Provide the (X, Y) coordinate of the cell's center where the given text is located.  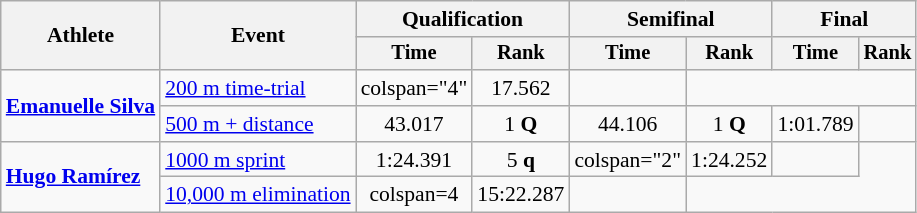
colspan=4 (414, 195)
Semifinal (670, 19)
Hugo Ramírez (80, 178)
200 m time-trial (258, 88)
colspan="2" (628, 160)
1:01.789 (815, 124)
1:24.252 (729, 160)
Athlete (80, 36)
43.017 (414, 124)
Emanuelle Silva (80, 106)
1000 m sprint (258, 160)
Event (258, 36)
17.562 (520, 88)
Final (844, 19)
colspan="4" (414, 88)
500 m + distance (258, 124)
5 q (520, 160)
1:24.391 (414, 160)
10,000 m elimination (258, 195)
Qualification (463, 19)
15:22.287 (520, 195)
44.106 (628, 124)
